Provide the [X, Y] coordinate of the cell's center where the given text is located.  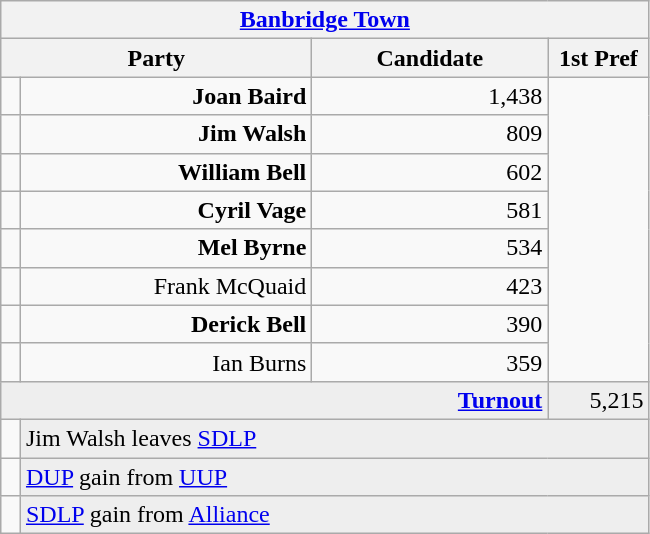
Joan Baird [166, 96]
1st Pref [598, 58]
Mel Byrne [166, 248]
Banbridge Town [325, 20]
SDLP gain from Alliance [334, 515]
Ian Burns [166, 362]
DUP gain from UUP [334, 477]
Candidate [430, 58]
Party [156, 58]
359 [430, 362]
809 [430, 134]
Cyril Vage [166, 210]
Derick Bell [166, 324]
423 [430, 286]
Frank McQuaid [166, 286]
Jim Walsh leaves SDLP [334, 438]
1,438 [430, 96]
5,215 [598, 400]
602 [430, 172]
Jim Walsh [166, 134]
534 [430, 248]
William Bell [166, 172]
581 [430, 210]
Turnout [274, 400]
390 [430, 324]
